Return [x, y] of the center of cell containing provided text 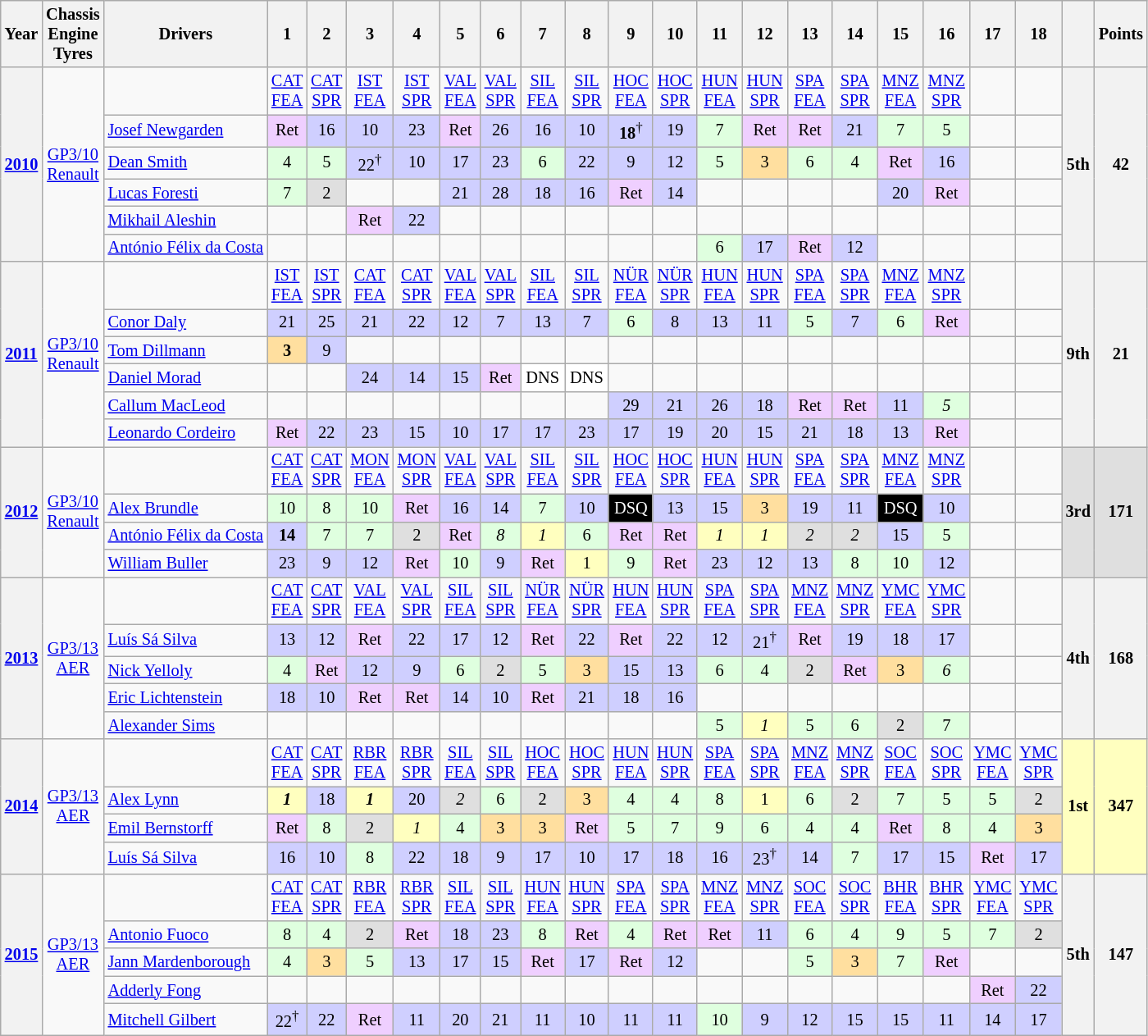
BHRSPR [946, 897]
2015 [21, 955]
21† [764, 640]
9th [1078, 354]
Nick Yelloly [185, 670]
23† [764, 858]
Points [1121, 34]
2012 [21, 512]
Lucas Foresti [185, 193]
4th [1078, 658]
Tom Dillmann [185, 350]
Drivers [185, 34]
Callum MacLeod [185, 405]
25 [326, 322]
MONSPR [417, 470]
24 [369, 378]
Leonardo Cordeiro [185, 433]
168 [1121, 658]
Adderly Fong [185, 990]
Alex Lynn [185, 800]
Mitchell Gilbert [185, 1019]
2013 [21, 658]
Jann Mardenborough [185, 962]
18† [631, 131]
MONFEA [369, 470]
29 [631, 405]
BHRFEA [900, 897]
Mikhail Aleshin [185, 220]
1st [1078, 806]
Year [21, 34]
Daniel Morad [185, 378]
2011 [21, 354]
Conor Daly [185, 322]
147 [1121, 955]
ChassisEngineTyres [72, 34]
3rd [1078, 512]
Dean Smith [185, 162]
Josef Newgarden [185, 131]
171 [1121, 512]
347 [1121, 806]
Alexander Sims [185, 725]
Emil Bernstorff [185, 828]
28 [500, 193]
2010 [21, 164]
2014 [21, 806]
42 [1121, 164]
Antonio Fuoco [185, 934]
William Buller [185, 563]
Eric Lichtenstein [185, 697]
Alex Brundle [185, 508]
